Search for the cell housing the specified text and yield its (x, y) center coordinate. 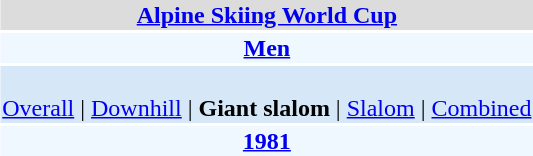
Men (267, 48)
Overall | Downhill | Giant slalom | Slalom | Combined (267, 94)
1981 (267, 141)
Alpine Skiing World Cup (267, 15)
